Determine the [x, y] coordinate at the center of the cell enclosing the given text.  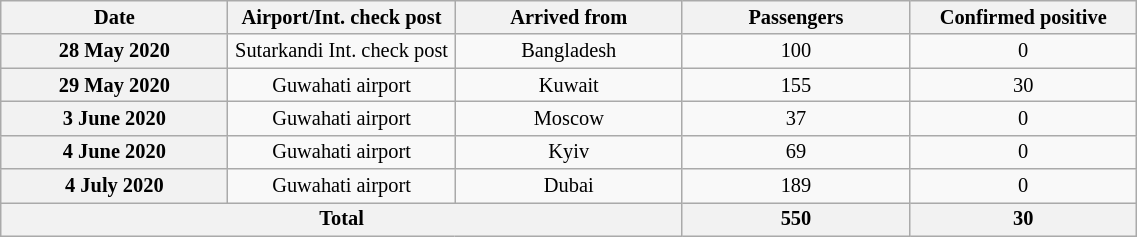
100 [796, 51]
3 June 2020 [114, 118]
Kyiv [568, 152]
Total [342, 219]
Passengers [796, 17]
4 July 2020 [114, 186]
Kuwait [568, 85]
4 June 2020 [114, 152]
Confirmed positive [1024, 17]
155 [796, 85]
Bangladesh [568, 51]
189 [796, 186]
Airport/Int. check post [342, 17]
Arrived from [568, 17]
Sutarkandi Int. check post [342, 51]
37 [796, 118]
69 [796, 152]
29 May 2020 [114, 85]
Moscow [568, 118]
Dubai [568, 186]
28 May 2020 [114, 51]
550 [796, 219]
Date [114, 17]
